Identify which cell holds the provided text, then report its [x, y] central coordinate. 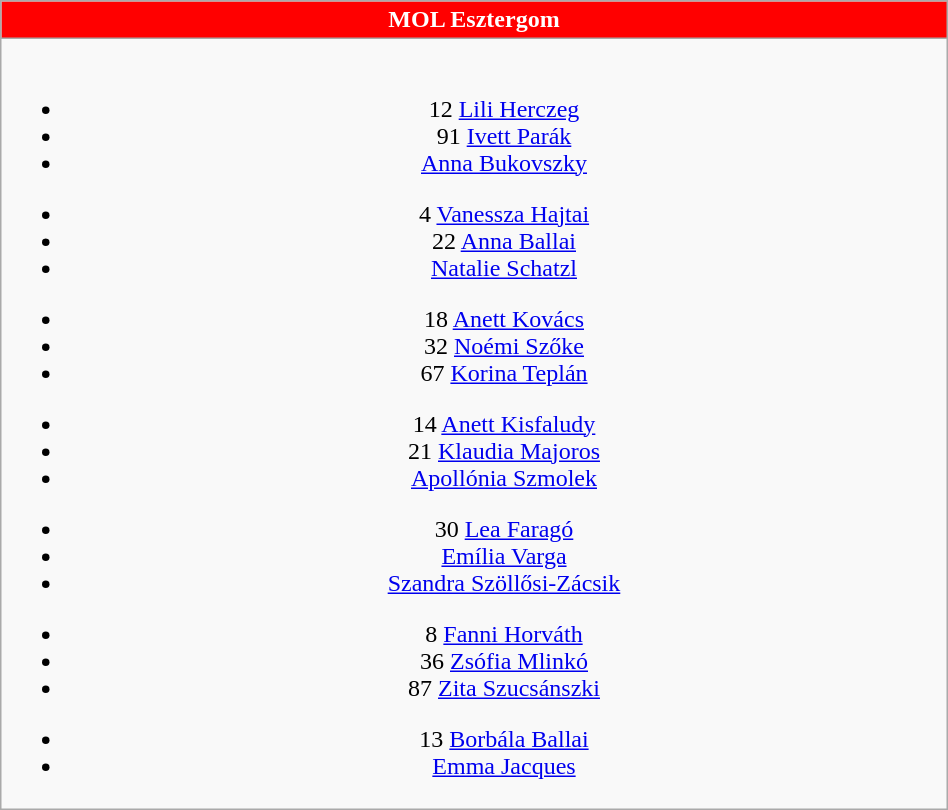
MOL Esztergom [474, 20]
